Find where the given text appears and provide that cell's center as [x, y] coordinate. 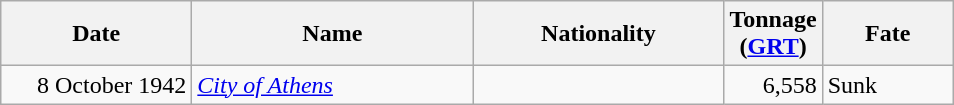
8 October 1942 [96, 85]
Tonnage(GRT) [773, 34]
Date [96, 34]
City of Athens [332, 85]
Name [332, 34]
Nationality [598, 34]
Fate [888, 34]
6,558 [773, 85]
Sunk [888, 85]
